Detect which cell encompasses the target text, then output its (X, Y) center coordinate. 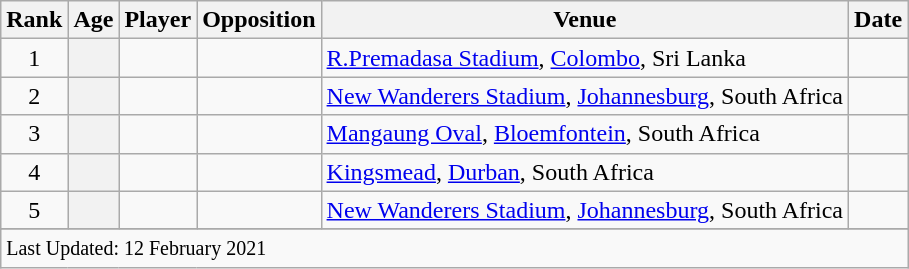
1 (34, 58)
R.Premadasa Stadium, Colombo, Sri Lanka (585, 58)
Opposition (259, 20)
Date (878, 20)
5 (34, 210)
Venue (585, 20)
Mangaung Oval, Bloemfontein, South Africa (585, 134)
4 (34, 172)
Player (158, 20)
Last Updated: 12 February 2021 (454, 248)
Rank (34, 20)
2 (34, 96)
Kingsmead, Durban, South Africa (585, 172)
Age (94, 20)
3 (34, 134)
